Provide the (X, Y) coordinate of the cell's center where the given text is located.  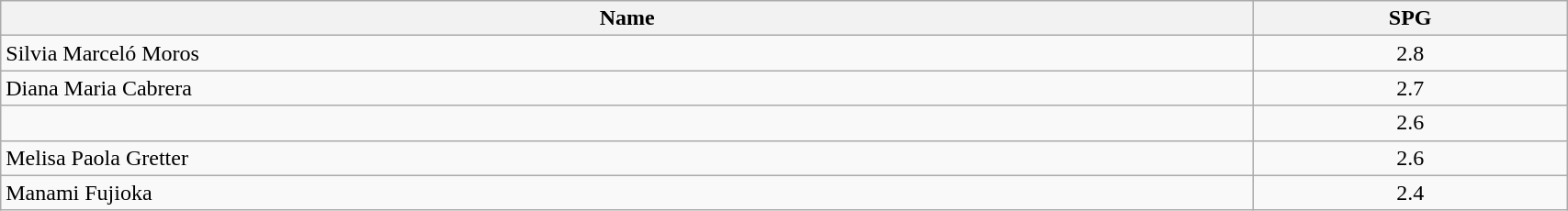
Silvia Marceló Moros (627, 53)
Manami Fujioka (627, 193)
2.7 (1411, 88)
2.4 (1411, 193)
Diana Maria Cabrera (627, 88)
2.8 (1411, 53)
SPG (1411, 18)
Name (627, 18)
Melisa Paola Gretter (627, 158)
